From the cell containing the given text, extract its center point as (X, Y) coordinate. 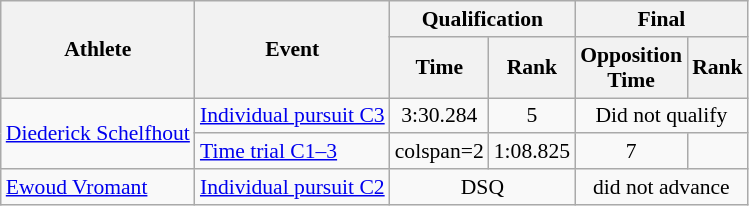
Qualification (482, 19)
3:30.284 (440, 116)
colspan=2 (440, 152)
7 (631, 152)
Athlete (98, 50)
Diederick Schelfhout (98, 134)
DSQ (482, 187)
OppositionTime (631, 68)
did not advance (662, 187)
Individual pursuit C2 (292, 187)
Final (662, 19)
Time trial C1–3 (292, 152)
1:08.825 (532, 152)
Time (440, 68)
Individual pursuit C3 (292, 116)
5 (532, 116)
Event (292, 50)
Did not qualify (662, 116)
Ewoud Vromant (98, 187)
